Search for the cell housing the specified text and yield its [X, Y] center coordinate. 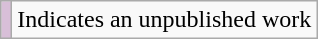
Indicates an unpublished work [164, 20]
